Search for the cell housing the specified text and yield its [X, Y] center coordinate. 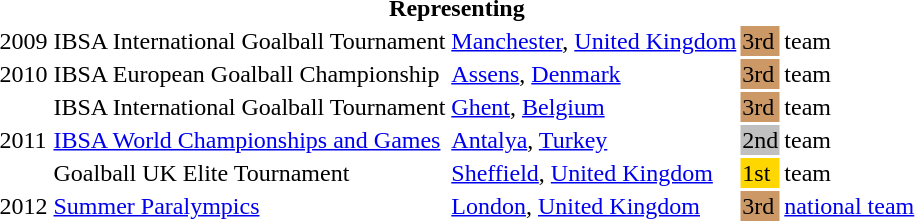
Antalya, Turkey [594, 140]
London, United Kingdom [594, 206]
Summer Paralympics [250, 206]
Sheffield, United Kingdom [594, 173]
1st [760, 173]
Assens, Denmark [594, 74]
Goalball UK Elite Tournament [250, 173]
2nd [760, 140]
Ghent, Belgium [594, 107]
IBSA World Championships and Games [250, 140]
Manchester, United Kingdom [594, 41]
IBSA European Goalball Championship [250, 74]
